Output the [X, Y] coordinate of the center of the cell containing the given text.  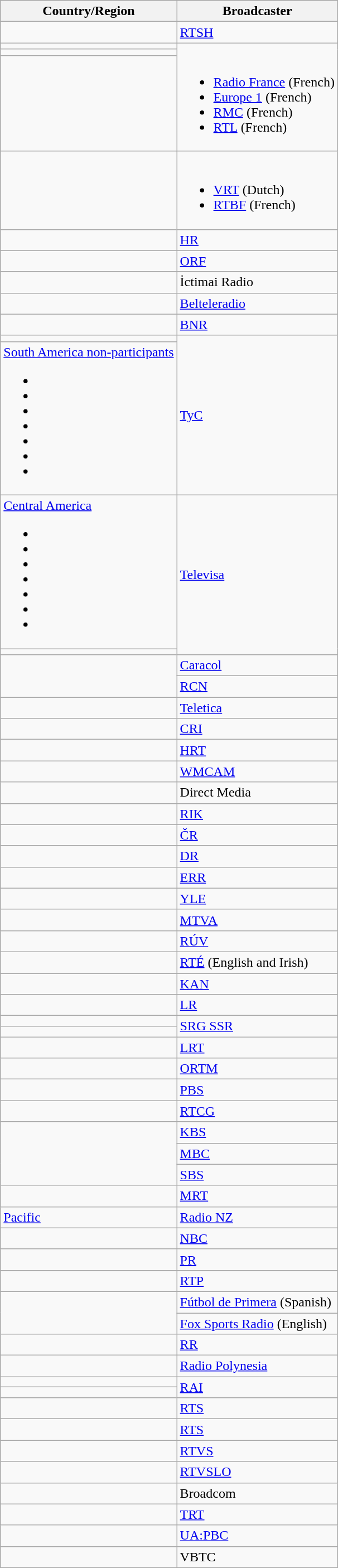
VBTC [257, 1557]
RTP [257, 1281]
MRT [257, 1196]
İctimai Radio [257, 282]
Broadcaster [257, 11]
VRT (Dutch)RTBF (French) [257, 190]
ORTM [257, 1069]
RR [257, 1345]
ČR [257, 835]
SRG SSR [257, 1026]
YLE [257, 899]
Televisa [257, 575]
TRT [257, 1514]
RTVS [257, 1451]
Fútbol de Primera (Spanish) [257, 1302]
Teletica [257, 708]
Pacific [89, 1217]
CRI [257, 729]
LRT [257, 1048]
RTCG [257, 1111]
Direct Media [257, 793]
Broadcom [257, 1493]
RTSH [257, 32]
DR [257, 856]
SBS [257, 1175]
RÚV [257, 941]
MBC [257, 1154]
RTÉ (English and Irish) [257, 962]
KBS [257, 1132]
WMCAM [257, 771]
MTVA [257, 920]
KAN [257, 983]
RIK [257, 814]
TyC [257, 415]
NBC [257, 1238]
UA:PBC [257, 1536]
HR [257, 240]
Radio Polynesia [257, 1366]
PBS [257, 1090]
Radio France (French)Europe 1 (French)RMC (French)RTL (French) [257, 97]
RCN [257, 687]
Caracol [257, 665]
Radio NZ [257, 1217]
HRT [257, 750]
Belteleradio [257, 303]
RAI [257, 1387]
LR [257, 1005]
ERR [257, 877]
South America non-participants [89, 418]
Fox Sports Radio (English) [257, 1324]
BNR [257, 325]
ORF [257, 261]
PR [257, 1260]
RTVSLO [257, 1472]
Country/Region [89, 11]
Central America [89, 571]
